Output the (X, Y) coordinate of the center of the cell containing the given text.  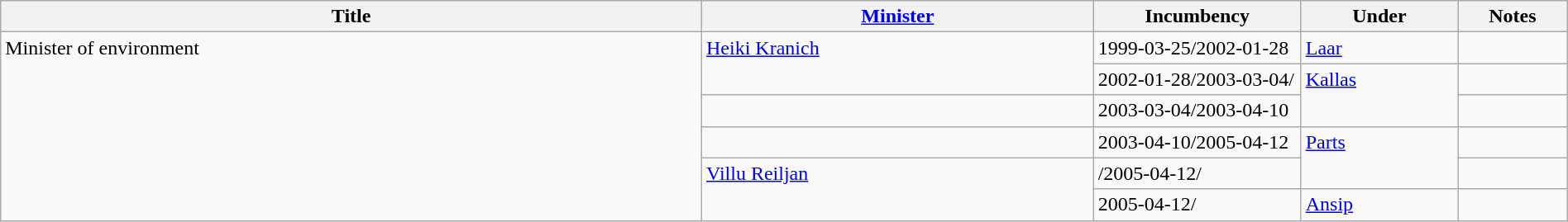
1999-03-25/2002-01-28 (1198, 48)
Villu Reiljan (898, 189)
2003-04-10/2005-04-12 (1198, 142)
2003-03-04/2003-04-10 (1198, 111)
Under (1379, 17)
Parts (1379, 158)
Minister of environment (351, 126)
Incumbency (1198, 17)
Notes (1513, 17)
2005-04-12/ (1198, 205)
Laar (1379, 48)
Kallas (1379, 95)
Ansip (1379, 205)
/2005-04-12/ (1198, 173)
Heiki Kranich (898, 64)
Minister (898, 17)
Title (351, 17)
2002-01-28/2003-03-04/ (1198, 79)
